Extract the (X, Y) coordinate from the center of the cell holding the provided text.  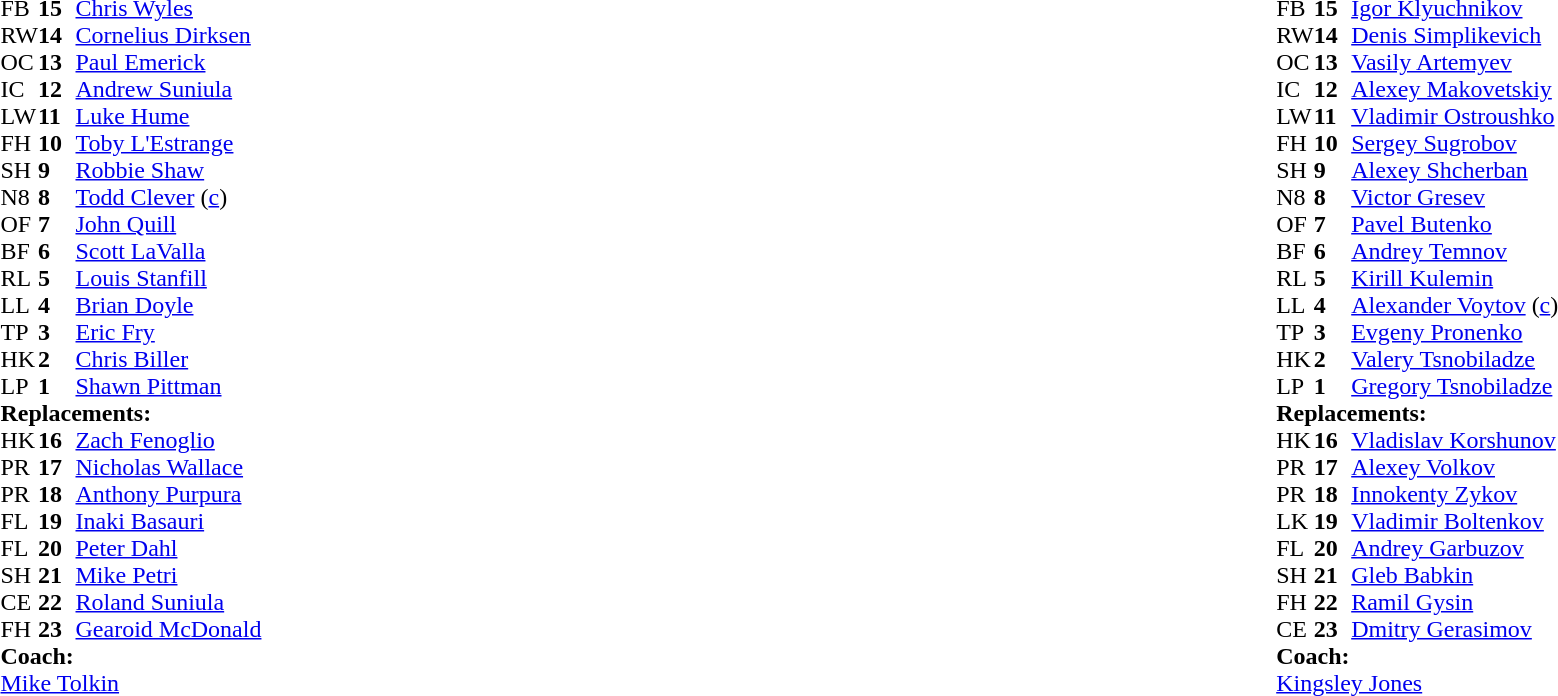
Inaki Basauri (169, 522)
LK (1295, 522)
John Quill (169, 224)
Vladislav Korshunov (1454, 440)
Alexey Makovetskiy (1454, 90)
Kirill Kulemin (1454, 278)
Alexey Shcherban (1454, 170)
Valery Tsnobiladze (1454, 360)
Evgeny Pronenko (1454, 332)
Dmitry Gerasimov (1454, 630)
Alexey Volkov (1454, 468)
Toby L'Estrange (169, 144)
Roland Suniula (169, 602)
Vladimir Boltenkov (1454, 522)
Mike Petri (169, 576)
Andrey Garbuzov (1454, 548)
Anthony Purpura (169, 494)
Scott LaValla (169, 252)
Sergey Sugrobov (1454, 144)
Victor Gresev (1454, 198)
Todd Clever (c) (169, 198)
Gearoid McDonald (169, 630)
Andrey Temnov (1454, 252)
Vasily Artemyev (1454, 62)
Gregory Tsnobiladze (1454, 386)
Pavel Butenko (1454, 224)
Luke Hume (169, 116)
Innokenty Zykov (1454, 494)
Peter Dahl (169, 548)
Brian Doyle (169, 306)
Nicholas Wallace (169, 468)
Paul Emerick (169, 62)
Cornelius Dirksen (169, 36)
Robbie Shaw (169, 170)
Denis Simplikevich (1454, 36)
Eric Fry (169, 332)
Gleb Babkin (1454, 576)
Vladimir Ostroushko (1454, 116)
Ramil Gysin (1454, 602)
Louis Stanfill (169, 278)
Andrew Suniula (169, 90)
Alexander Voytov (c) (1454, 306)
Shawn Pittman (169, 386)
Chris Biller (169, 360)
Zach Fenoglio (169, 440)
